Find where the given text appears and provide that cell's center as [x, y] coordinate. 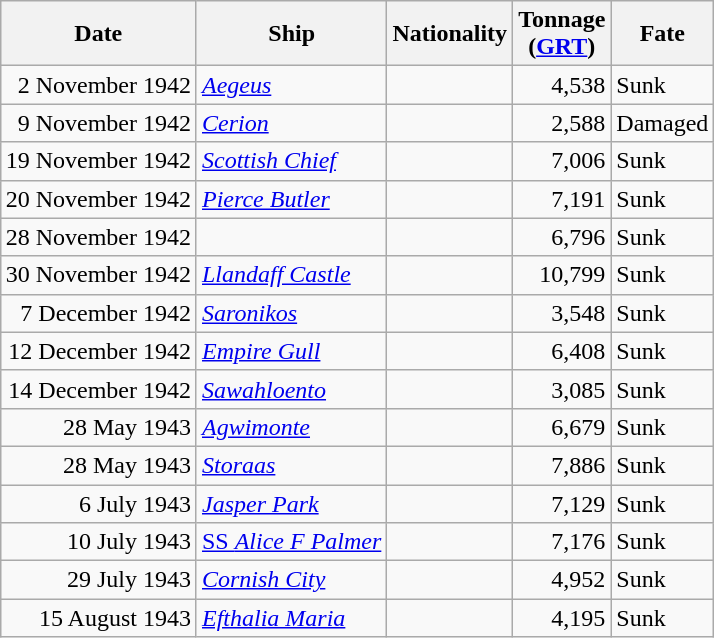
Aegeus [291, 85]
Fate [662, 34]
3,548 [562, 313]
Date [98, 34]
Efthalia Maria [291, 618]
Saronikos [291, 313]
7 December 1942 [98, 313]
14 December 1942 [98, 389]
7,886 [562, 465]
20 November 1942 [98, 199]
Cerion [291, 123]
Tonnage(GRT) [562, 34]
7,006 [562, 161]
6,408 [562, 351]
9 November 1942 [98, 123]
Cornish City [291, 580]
4,195 [562, 618]
Jasper Park [291, 503]
7,191 [562, 199]
Pierce Butler [291, 199]
Damaged [662, 123]
30 November 1942 [98, 275]
6,796 [562, 237]
19 November 1942 [98, 161]
12 December 1942 [98, 351]
6 July 1943 [98, 503]
Empire Gull [291, 351]
3,085 [562, 389]
Sawahloento [291, 389]
6,679 [562, 427]
Llandaff Castle [291, 275]
Scottish Chief [291, 161]
7,176 [562, 542]
SS Alice F Palmer [291, 542]
28 November 1942 [98, 237]
Nationality [450, 34]
Agwimonte [291, 427]
10,799 [562, 275]
7,129 [562, 503]
4,952 [562, 580]
4,538 [562, 85]
Storaas [291, 465]
2 November 1942 [98, 85]
2,588 [562, 123]
15 August 1943 [98, 618]
29 July 1943 [98, 580]
Ship [291, 34]
10 July 1943 [98, 542]
